Detect which cell encompasses the target text, then output its [x, y] center coordinate. 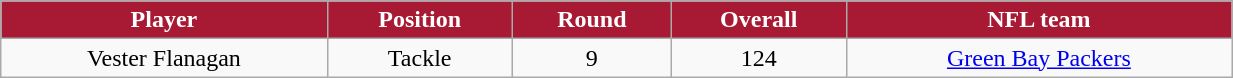
Tackle [420, 58]
9 [592, 58]
NFL team [1039, 20]
Player [164, 20]
Overall [758, 20]
Green Bay Packers [1039, 58]
124 [758, 58]
Position [420, 20]
Round [592, 20]
Vester Flanagan [164, 58]
